Scan for the cell matching the given text and deliver its (X, Y) coordinate at center. 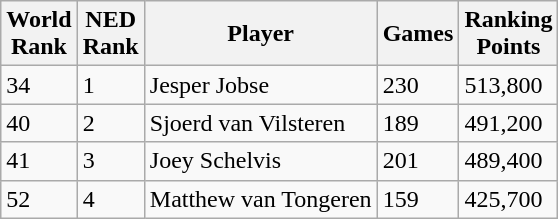
201 (418, 161)
NED Rank (110, 34)
3 (110, 161)
189 (418, 123)
Jesper Jobse (260, 85)
Matthew van Tongeren (260, 199)
2 (110, 123)
41 (39, 161)
491,200 (508, 123)
489,400 (508, 161)
1 (110, 85)
4 (110, 199)
230 (418, 85)
World Rank (39, 34)
513,800 (508, 85)
40 (39, 123)
Ranking Points (508, 34)
Sjoerd van Vilsteren (260, 123)
Joey Schelvis (260, 161)
Player (260, 34)
Games (418, 34)
34 (39, 85)
52 (39, 199)
425,700 (508, 199)
159 (418, 199)
